Find where the given text appears and provide that cell's center as (X, Y) coordinate. 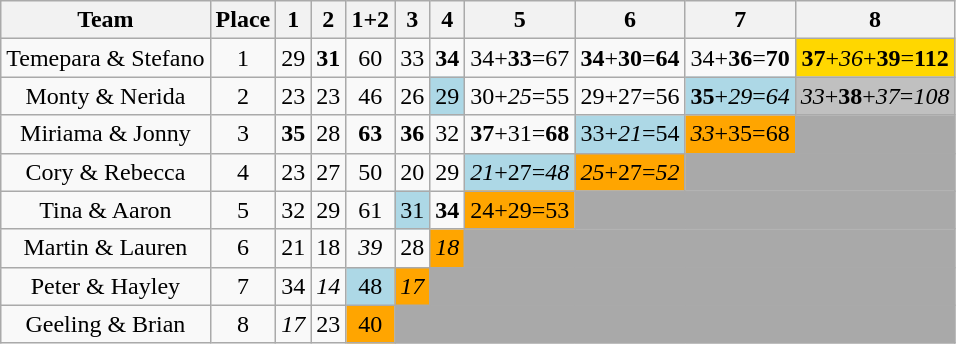
34+30=64 (630, 58)
20 (412, 172)
26 (412, 96)
39 (370, 248)
48 (370, 286)
24+29=53 (520, 210)
Temepara & Stefano (106, 58)
25+27=52 (630, 172)
35+29=64 (740, 96)
37+31=68 (520, 134)
61 (370, 210)
50 (370, 172)
34+33=67 (520, 58)
Tina & Aaron (106, 210)
35 (294, 134)
34+36=70 (740, 58)
46 (370, 96)
37+36+39=112 (875, 58)
29+27=56 (630, 96)
33+35=68 (740, 134)
60 (370, 58)
36 (412, 134)
27 (328, 172)
Peter & Hayley (106, 286)
Monty & Nerida (106, 96)
Miriama & Jonny (106, 134)
40 (370, 324)
21 (294, 248)
33+38+37=108 (875, 96)
Martin & Lauren (106, 248)
1+2 (370, 20)
Cory & Rebecca (106, 172)
30+25=55 (520, 96)
14 (328, 286)
Place (243, 20)
21+27=48 (520, 172)
33 (412, 58)
Geeling & Brian (106, 324)
33+21=54 (630, 134)
Team (106, 20)
63 (370, 134)
